Return (X, Y) of the center of cell containing provided text 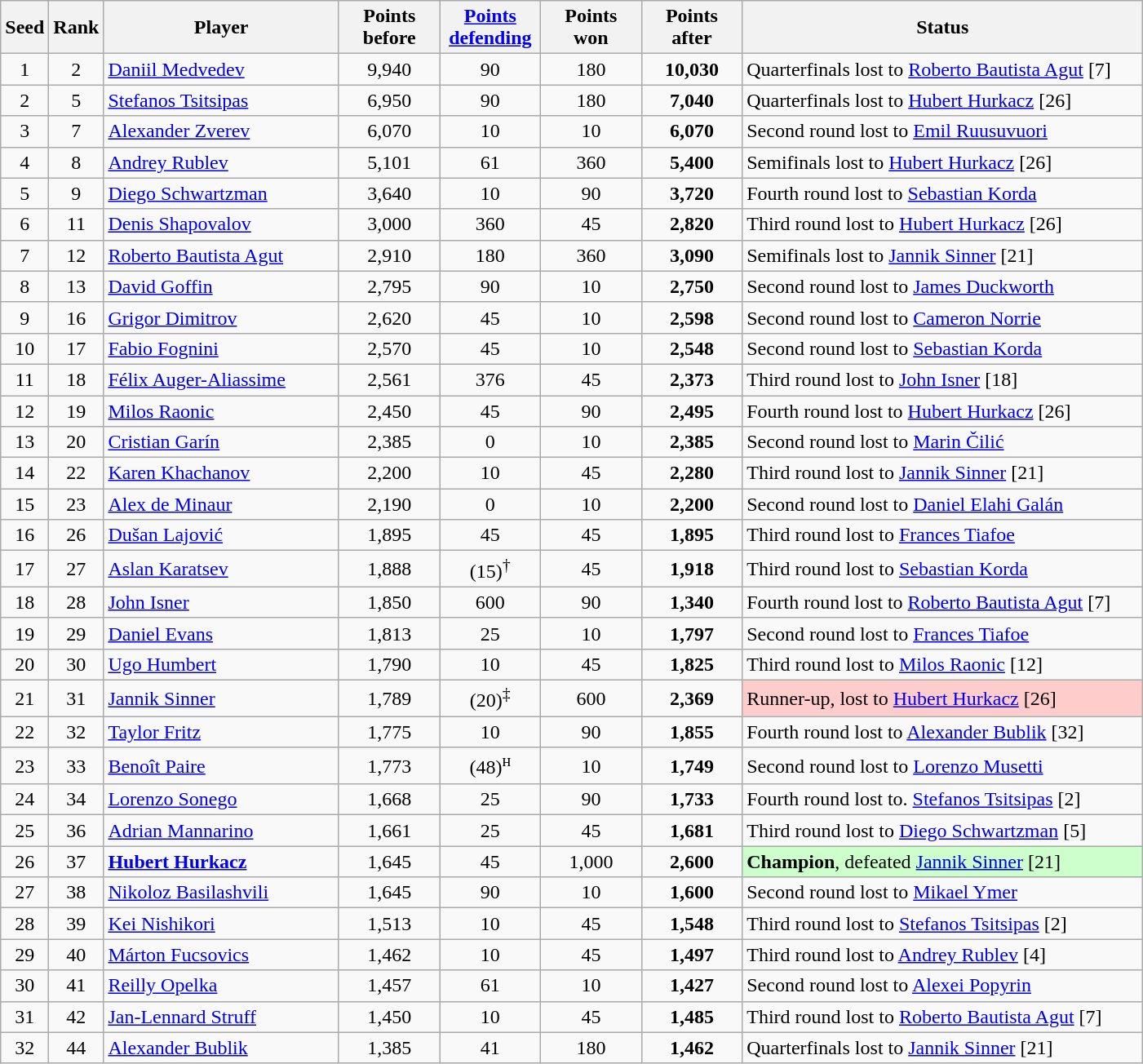
1,340 (692, 602)
Second round lost to Mikael Ymer (943, 893)
2,548 (692, 348)
Fourth round lost to Hubert Hurkacz [26] (943, 410)
2,561 (389, 379)
Third round lost to Andrey Rublev [4] (943, 955)
10,030 (692, 69)
Roberto Bautista Agut (222, 255)
1,888 (389, 570)
(20)‡ (490, 698)
Points defending (490, 28)
1,385 (389, 1048)
Hubert Hurkacz (222, 862)
1,797 (692, 633)
3,000 (389, 224)
376 (490, 379)
Stefanos Tsitsipas (222, 100)
2,910 (389, 255)
42 (77, 1017)
Kei Nishikori (222, 924)
Benoît Paire (222, 765)
1,855 (692, 732)
Second round lost to James Duckworth (943, 286)
Nikoloz Basilashvili (222, 893)
14 (24, 473)
1,497 (692, 955)
Seed (24, 28)
1,668 (389, 800)
Second round lost to Frances Tiafoe (943, 633)
Ugo Humbert (222, 664)
6 (24, 224)
Points won (591, 28)
Jan-Lennard Struff (222, 1017)
24 (24, 800)
2,450 (389, 410)
40 (77, 955)
1,773 (389, 765)
Daniil Medvedev (222, 69)
3,090 (692, 255)
44 (77, 1048)
Reilly Opelka (222, 986)
Third round lost to Milos Raonic [12] (943, 664)
2,373 (692, 379)
1,749 (692, 765)
Taylor Fritz (222, 732)
1,681 (692, 831)
Adrian Mannarino (222, 831)
37 (77, 862)
Player (222, 28)
Fourth round lost to Roberto Bautista Agut [7] (943, 602)
Third round lost to Roberto Bautista Agut [7] (943, 1017)
Dušan Lajović (222, 535)
1,600 (692, 893)
2,598 (692, 317)
1,850 (389, 602)
Grigor Dimitrov (222, 317)
Quarterfinals lost to Hubert Hurkacz [26] (943, 100)
2,570 (389, 348)
Second round lost to Lorenzo Musetti (943, 765)
Second round lost to Emil Ruusuvuori (943, 131)
Third round lost to John Isner [18] (943, 379)
Denis Shapovalov (222, 224)
Alexander Zverev (222, 131)
1,825 (692, 664)
Third round lost to Sebastian Korda (943, 570)
Quarterfinals lost to Roberto Bautista Agut [7] (943, 69)
3,640 (389, 193)
21 (24, 698)
Points after (692, 28)
36 (77, 831)
1,661 (389, 831)
Rank (77, 28)
Second round lost to Daniel Elahi Galán (943, 504)
Jannik Sinner (222, 698)
2,495 (692, 410)
33 (77, 765)
1,485 (692, 1017)
Status (943, 28)
5,101 (389, 162)
1,918 (692, 570)
3,720 (692, 193)
Félix Auger-Aliassime (222, 379)
John Isner (222, 602)
Aslan Karatsev (222, 570)
1,789 (389, 698)
2,795 (389, 286)
2,750 (692, 286)
Andrey Rublev (222, 162)
3 (24, 131)
Diego Schwartzman (222, 193)
Champion, defeated Jannik Sinner [21] (943, 862)
Third round lost to Hubert Hurkacz [26] (943, 224)
Second round lost to Marin Čilić (943, 442)
9,940 (389, 69)
1,450 (389, 1017)
1,813 (389, 633)
Runner-up, lost to Hubert Hurkacz [26] (943, 698)
1,513 (389, 924)
2,369 (692, 698)
1 (24, 69)
Second round lost to Sebastian Korda (943, 348)
2,190 (389, 504)
Second round lost to Alexei Popyrin (943, 986)
15 (24, 504)
1,427 (692, 986)
Second round lost to Cameron Norrie (943, 317)
Semifinals lost to Jannik Sinner [21] (943, 255)
39 (77, 924)
Third round lost to Frances Tiafoe (943, 535)
5,400 (692, 162)
Third round lost to Diego Schwartzman [5] (943, 831)
1,790 (389, 664)
Points before (389, 28)
1,548 (692, 924)
1,457 (389, 986)
Fabio Fognini (222, 348)
Quarterfinals lost to Jannik Sinner [21] (943, 1048)
38 (77, 893)
Cristian Garín (222, 442)
7,040 (692, 100)
Milos Raonic (222, 410)
2,820 (692, 224)
David Goffin (222, 286)
Fourth round lost to Sebastian Korda (943, 193)
(15)† (490, 570)
1,000 (591, 862)
2,600 (692, 862)
Fourth round lost to. Stefanos Tsitsipas [2] (943, 800)
Karen Khachanov (222, 473)
Fourth round lost to Alexander Bublik [32] (943, 732)
Alexander Bublik (222, 1048)
4 (24, 162)
34 (77, 800)
2,620 (389, 317)
Lorenzo Sonego (222, 800)
Márton Fucsovics (222, 955)
1,775 (389, 732)
Alex de Minaur (222, 504)
Third round lost to Stefanos Tsitsipas [2] (943, 924)
1,733 (692, 800)
Third round lost to Jannik Sinner [21] (943, 473)
Daniel Evans (222, 633)
Semifinals lost to Hubert Hurkacz [26] (943, 162)
2,280 (692, 473)
(48)н (490, 765)
6,950 (389, 100)
